From the cell containing the given text, extract its center point as [x, y] coordinate. 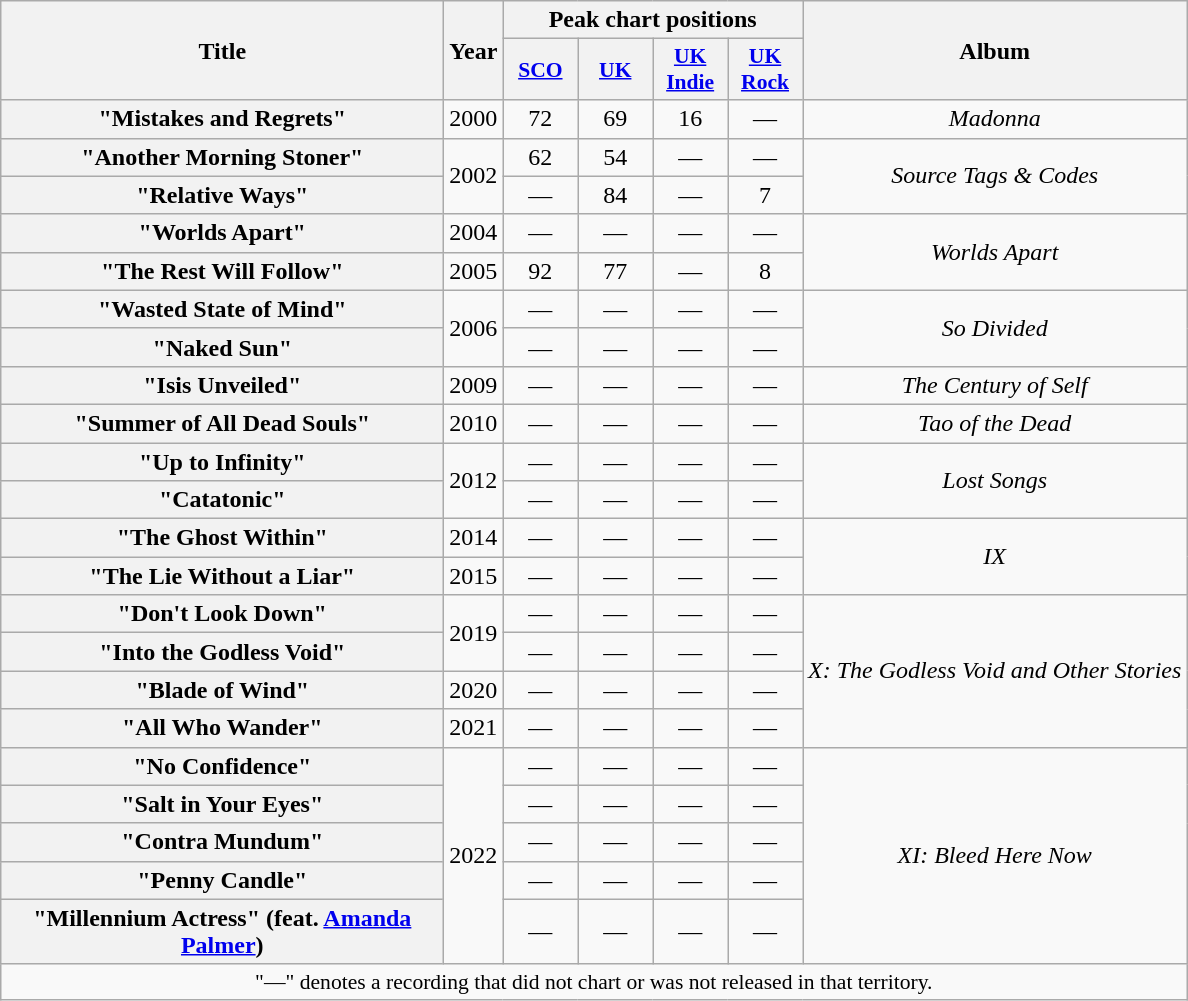
2010 [474, 423]
X: The Godless Void and Other Stories [994, 671]
Madonna [994, 119]
2012 [474, 480]
SCO [540, 70]
"Salt in Your Eyes" [222, 804]
"Penny Candle" [222, 880]
"Naked Sun" [222, 347]
7 [766, 195]
"Wasted State of Mind" [222, 309]
2004 [474, 233]
2000 [474, 119]
2009 [474, 385]
"Contra Mundum" [222, 842]
"—" denotes a recording that did not chart or was not released in that territory. [594, 982]
"Isis Unveiled" [222, 385]
"Catatonic" [222, 500]
Worlds Apart [994, 252]
"Summer of All Dead Souls" [222, 423]
Lost Songs [994, 480]
"Blade of Wind" [222, 690]
"Up to Infinity" [222, 461]
XI: Bleed Here Now [994, 856]
"Worlds Apart" [222, 233]
69 [616, 119]
54 [616, 157]
"No Confidence" [222, 766]
2005 [474, 271]
Album [994, 50]
"The Rest Will Follow" [222, 271]
16 [690, 119]
2019 [474, 633]
IX [994, 557]
UKIndie [690, 70]
2002 [474, 176]
UKRock [766, 70]
2021 [474, 728]
62 [540, 157]
Tao of the Dead [994, 423]
77 [616, 271]
2006 [474, 328]
2020 [474, 690]
The Century of Self [994, 385]
Source Tags & Codes [994, 176]
Peak chart positions [653, 20]
2022 [474, 856]
"All Who Wander" [222, 728]
"Into the Godless Void" [222, 652]
"Another Morning Stoner" [222, 157]
Title [222, 50]
92 [540, 271]
2015 [474, 576]
"Mistakes and Regrets" [222, 119]
Year [474, 50]
"The Lie Without a Liar" [222, 576]
"Don't Look Down" [222, 614]
"Millennium Actress" (feat. Amanda Palmer) [222, 932]
"The Ghost Within" [222, 538]
So Divided [994, 328]
72 [540, 119]
2014 [474, 538]
84 [616, 195]
UK [616, 70]
"Relative Ways" [222, 195]
8 [766, 271]
